Scan for the cell matching the given text and deliver its [X, Y] coordinate at center. 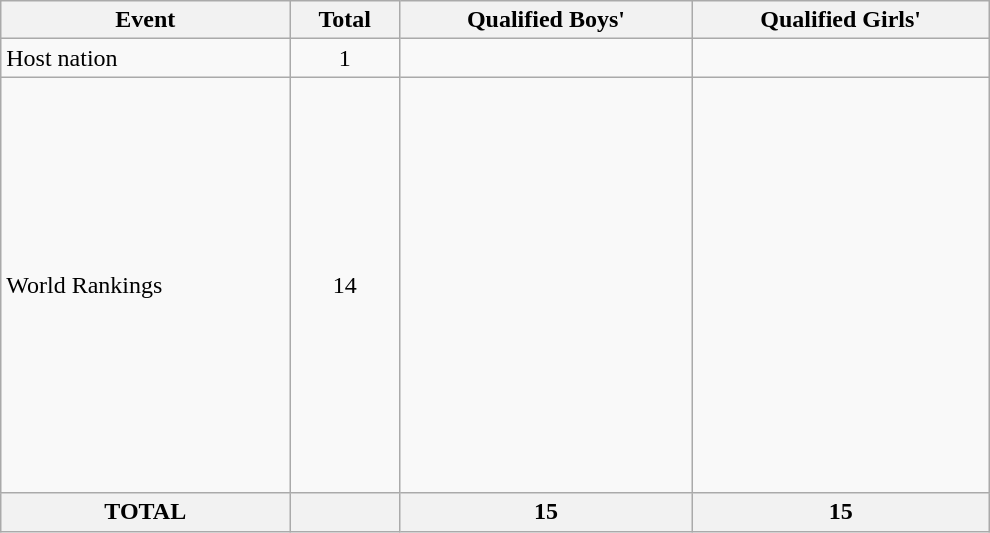
Qualified Girls' [840, 20]
Qualified Boys' [546, 20]
Host nation [146, 58]
TOTAL [146, 512]
Event [146, 20]
Total [345, 20]
14 [345, 285]
World Rankings [146, 285]
1 [345, 58]
